Pinpoint the cell where the given text exists, returning its (X, Y) midpoint coordinate. 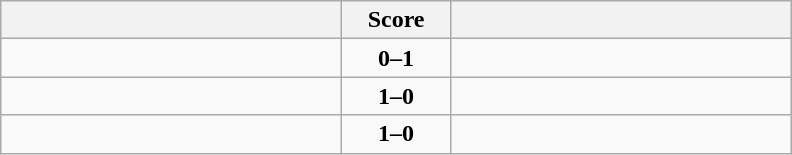
Score (396, 20)
0–1 (396, 58)
